Return (X, Y) of the center of cell containing provided text 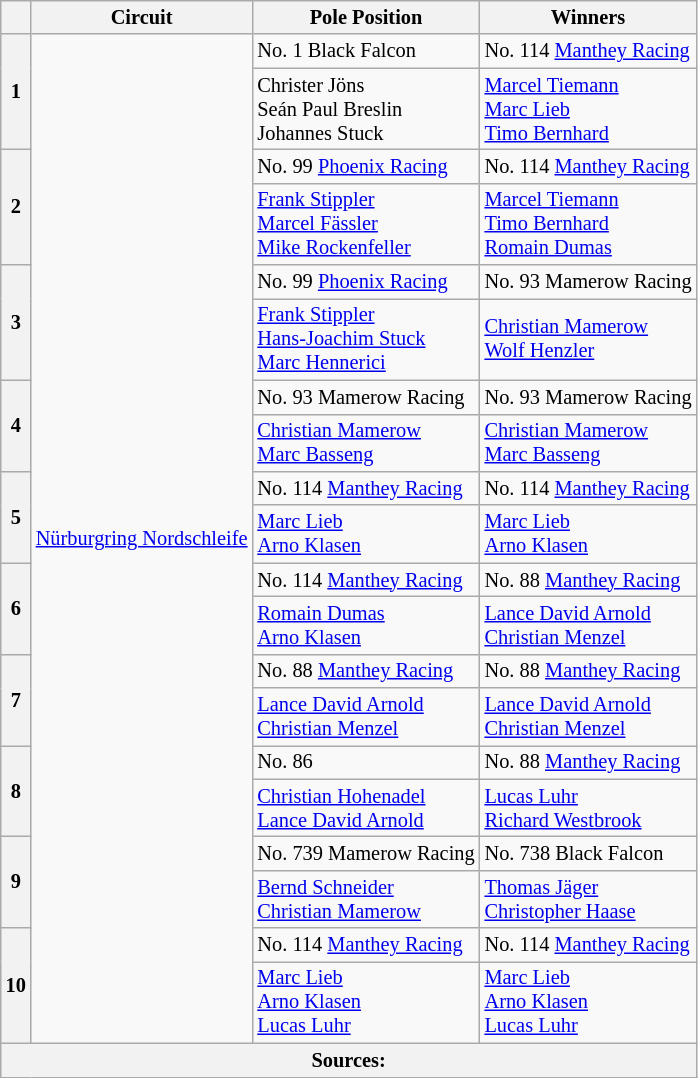
1 (16, 92)
9 (16, 882)
Christer Jöns Seán Paul Breslin Johannes Stuck (366, 109)
Winners (588, 17)
No. 738 Black Falcon (588, 853)
No. 86 (366, 762)
Sources: (349, 1060)
Marcel Tiemann Marc Lieb Timo Bernhard (588, 109)
2 (16, 206)
Frank Stippler Marcel Fässler Mike Rockenfeller (366, 224)
6 (16, 608)
Marcel Tiemann Timo Bernhard Romain Dumas (588, 224)
Christian Mamerow Wolf Henzler (588, 339)
Nürburgring Nordschleife (142, 538)
No. 739 Mamerow Racing (366, 853)
Bernd Schneider Christian Mamerow (366, 899)
3 (16, 322)
Circuit (142, 17)
Pole Position (366, 17)
Romain Dumas Arno Klasen (366, 625)
10 (16, 986)
8 (16, 790)
Christian Hohenadel Lance David Arnold (366, 808)
Lucas Luhr Richard Westbrook (588, 808)
4 (16, 426)
Thomas Jäger Christopher Haase (588, 899)
5 (16, 516)
Frank Stippler Hans-Joachim Stuck Marc Hennerici (366, 339)
7 (16, 700)
No. 1 Black Falcon (366, 51)
